Provide the (X, Y) coordinate of the cell's center where the given text is located.  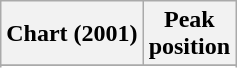
Peak position (189, 34)
Chart (2001) (72, 34)
